Pinpoint the cell where the given text exists, returning its (x, y) midpoint coordinate. 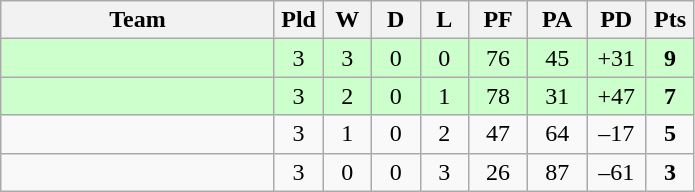
+31 (616, 58)
PA (558, 20)
PD (616, 20)
–61 (616, 172)
87 (558, 172)
76 (498, 58)
5 (670, 134)
64 (558, 134)
7 (670, 96)
26 (498, 172)
L (444, 20)
45 (558, 58)
+47 (616, 96)
Pts (670, 20)
47 (498, 134)
Pld (298, 20)
78 (498, 96)
9 (670, 58)
–17 (616, 134)
31 (558, 96)
PF (498, 20)
D (396, 20)
W (348, 20)
Team (138, 20)
